Find where the given text appears and provide that cell's center as (x, y) coordinate. 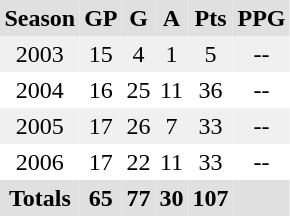
65 (101, 198)
2003 (40, 54)
GP (101, 18)
16 (101, 90)
36 (210, 90)
25 (138, 90)
2004 (40, 90)
Season (40, 18)
107 (210, 198)
A (172, 18)
Pts (210, 18)
4 (138, 54)
7 (172, 126)
Totals (40, 198)
1 (172, 54)
22 (138, 162)
5 (210, 54)
15 (101, 54)
30 (172, 198)
77 (138, 198)
26 (138, 126)
2005 (40, 126)
G (138, 18)
PPG (262, 18)
2006 (40, 162)
